Pinpoint the cell where the given text exists, returning its (x, y) midpoint coordinate. 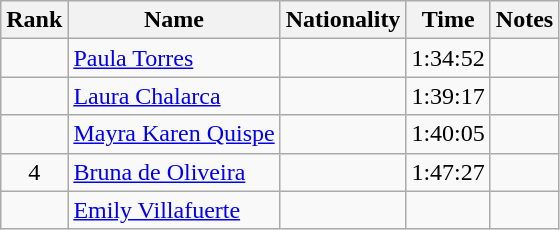
1:39:17 (448, 96)
Paula Torres (174, 58)
1:40:05 (448, 134)
Bruna de Oliveira (174, 172)
Mayra Karen Quispe (174, 134)
1:47:27 (448, 172)
Laura Chalarca (174, 96)
Name (174, 20)
Time (448, 20)
1:34:52 (448, 58)
4 (34, 172)
Notes (524, 20)
Nationality (343, 20)
Emily Villafuerte (174, 210)
Rank (34, 20)
